Pinpoint the cell where the given text exists, returning its (x, y) midpoint coordinate. 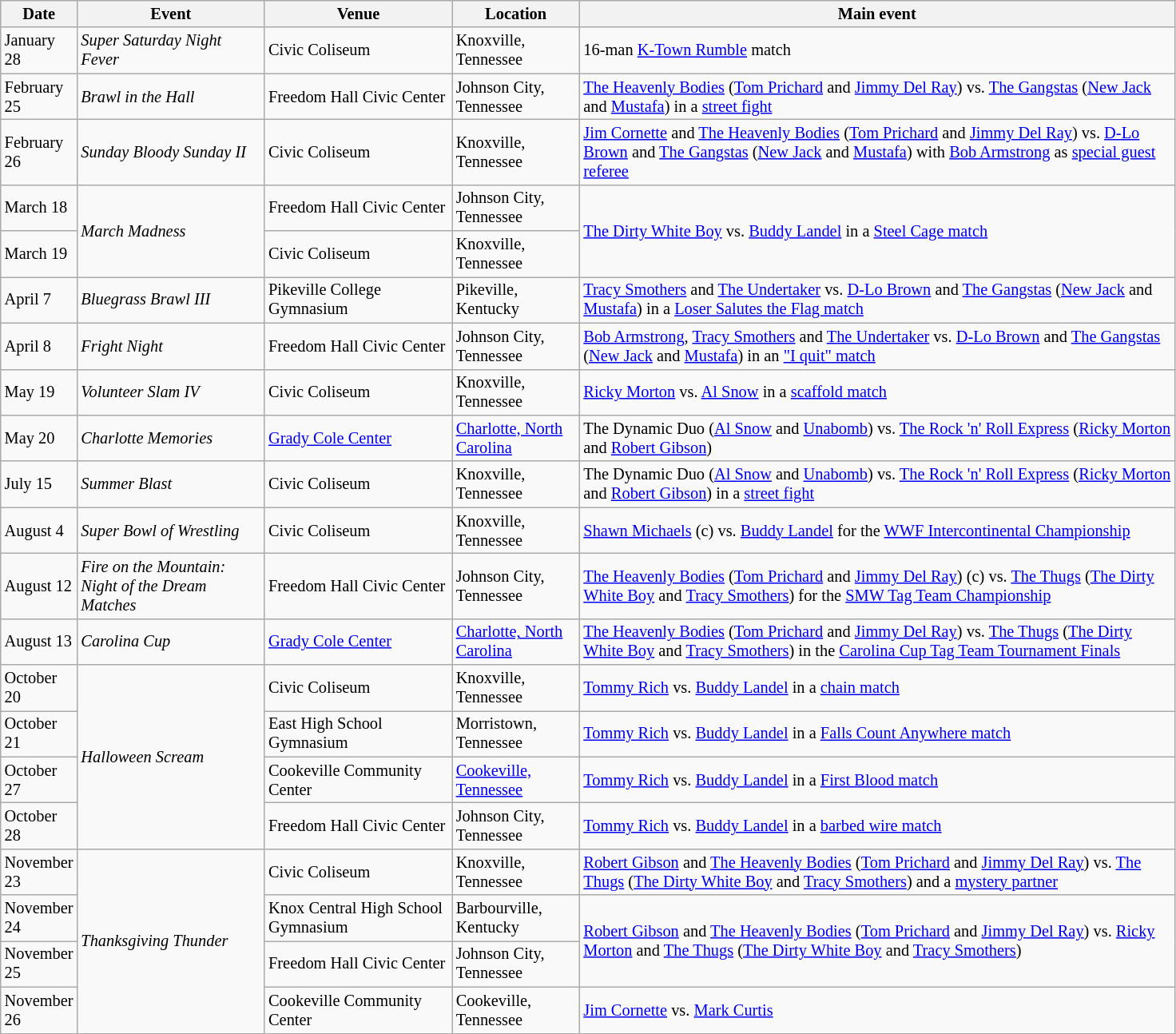
August 12 (39, 586)
July 15 (39, 484)
Tommy Rich vs. Buddy Landel in a chain match (877, 688)
Date (39, 14)
Charlotte Memories (171, 438)
Brawl in the Hall (171, 97)
February 25 (39, 97)
Summer Blast (171, 484)
Halloween Scream (171, 758)
Location (516, 14)
October 20 (39, 688)
May 20 (39, 438)
January 28 (39, 50)
Super Saturday Night Fever (171, 50)
Bluegrass Brawl III (171, 300)
March 19 (39, 254)
Venue (358, 14)
The Heavenly Bodies (Tom Prichard and Jimmy Del Ray) vs. The Gangstas (New Jack and Mustafa) in a street fight (877, 97)
February 26 (39, 152)
November 26 (39, 1010)
Fire on the Mountain: Night of the Dream Matches (171, 586)
Robert Gibson and The Heavenly Bodies (Tom Prichard and Jimmy Del Ray) vs. Ricky Morton and The Thugs (The Dirty White Boy and Tracy Smothers) (877, 941)
Shawn Michaels (c) vs. Buddy Landel for the WWF Intercontinental Championship (877, 531)
Tracy Smothers and The Undertaker vs. D-Lo Brown and The Gangstas (New Jack and Mustafa) in a Loser Salutes the Flag match (877, 300)
August 13 (39, 642)
The Dynamic Duo (Al Snow and Unabomb) vs. The Rock 'n' Roll Express (Ricky Morton and Robert Gibson) (877, 438)
November 25 (39, 964)
March Madness (171, 230)
16-man K-Town Rumble match (877, 50)
Tommy Rich vs. Buddy Landel in a barbed wire match (877, 825)
Tommy Rich vs. Buddy Landel in a Falls Count Anywhere match (877, 734)
May 19 (39, 392)
Sunday Bloody Sunday II (171, 152)
Tommy Rich vs. Buddy Landel in a First Blood match (877, 780)
November 23 (39, 872)
April 8 (39, 346)
Thanksgiving Thunder (171, 941)
Barbourville, Kentucky (516, 918)
Fright Night (171, 346)
Knox Central High School Gymnasium (358, 918)
The Dirty White Boy vs. Buddy Landel in a Steel Cage match (877, 230)
March 18 (39, 208)
Robert Gibson and The Heavenly Bodies (Tom Prichard and Jimmy Del Ray) vs. The Thugs (The Dirty White Boy and Tracy Smothers) and a mystery partner (877, 872)
October 21 (39, 734)
Ricky Morton vs. Al Snow in a scaffold match (877, 392)
Bob Armstrong, Tracy Smothers and The Undertaker vs. D-Lo Brown and The Gangstas (New Jack and Mustafa) in an "I quit" match (877, 346)
Super Bowl of Wrestling (171, 531)
Jim Cornette vs. Mark Curtis (877, 1010)
November 24 (39, 918)
East High School Gymnasium (358, 734)
Event (171, 14)
Main event (877, 14)
August 4 (39, 531)
Carolina Cup (171, 642)
October 28 (39, 825)
October 27 (39, 780)
The Dynamic Duo (Al Snow and Unabomb) vs. The Rock 'n' Roll Express (Ricky Morton and Robert Gibson) in a street fight (877, 484)
Volunteer Slam IV (171, 392)
The Heavenly Bodies (Tom Prichard and Jimmy Del Ray) (c) vs. The Thugs (The Dirty White Boy and Tracy Smothers) for the SMW Tag Team Championship (877, 586)
Pikeville College Gymnasium (358, 300)
Morristown, Tennessee (516, 734)
Pikeville, Kentucky (516, 300)
April 7 (39, 300)
